Detect which cell encompasses the target text, then output its (x, y) center coordinate. 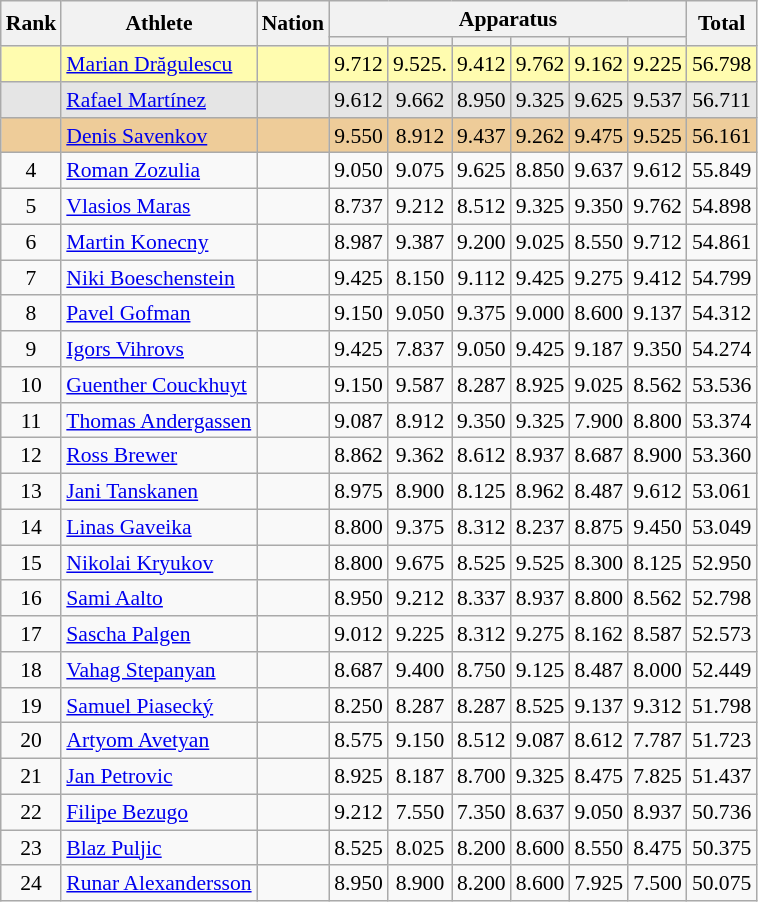
8.025 (420, 848)
53.536 (722, 385)
53.374 (722, 421)
7 (32, 278)
23 (32, 848)
50.375 (722, 848)
9.475 (598, 136)
9.550 (358, 136)
5 (32, 207)
8.700 (482, 777)
Jan Petrovic (158, 777)
50.075 (722, 884)
Ross Brewer (158, 456)
Igors Vihrovs (158, 349)
8.962 (540, 492)
8.250 (358, 706)
8 (32, 314)
7.825 (658, 777)
Vahag Stepanyan (158, 670)
14 (32, 528)
9.537 (658, 100)
52.950 (722, 563)
7.925 (598, 884)
Thomas Andergassen (158, 421)
Linas Gaveika (158, 528)
8.862 (358, 456)
7.350 (482, 813)
7.550 (420, 813)
12 (32, 456)
9 (32, 349)
8.987 (358, 243)
8.637 (540, 813)
8.850 (540, 171)
9.525. (420, 64)
9.437 (482, 136)
9.450 (658, 528)
Rafael Martínez (158, 100)
8.737 (358, 207)
8.337 (482, 599)
56.711 (722, 100)
Runar Alexandersson (158, 884)
Nikolai Kryukov (158, 563)
7.900 (598, 421)
15 (32, 563)
Jani Tanskanen (158, 492)
9.187 (598, 349)
6 (32, 243)
8.575 (358, 741)
Artyom Avetyan (158, 741)
21 (32, 777)
18 (32, 670)
8.237 (540, 528)
Vlasios Maras (158, 207)
51.437 (722, 777)
9.112 (482, 278)
54.312 (722, 314)
9.262 (540, 136)
11 (32, 421)
22 (32, 813)
Pavel Gofman (158, 314)
53.049 (722, 528)
54.274 (722, 349)
53.360 (722, 456)
9.075 (420, 171)
24 (32, 884)
Sami Aalto (158, 599)
9.000 (540, 314)
16 (32, 599)
7.837 (420, 349)
8.750 (482, 670)
8.300 (598, 563)
52.573 (722, 634)
8.875 (598, 528)
8.975 (358, 492)
4 (32, 171)
56.798 (722, 64)
Sascha Palgen (158, 634)
9.637 (598, 171)
9.312 (658, 706)
51.798 (722, 706)
10 (32, 385)
Marian Drăgulescu (158, 64)
9.587 (420, 385)
8.587 (658, 634)
9.200 (482, 243)
Apparatus (508, 19)
54.898 (722, 207)
8.187 (420, 777)
50.736 (722, 813)
Martin Konecny (158, 243)
54.861 (722, 243)
8.162 (598, 634)
8.150 (420, 278)
19 (32, 706)
20 (32, 741)
Total (722, 24)
13 (32, 492)
52.798 (722, 599)
8.000 (658, 670)
Rank (32, 24)
Filipe Bezugo (158, 813)
54.799 (722, 278)
7.500 (658, 884)
Athlete (158, 24)
9.125 (540, 670)
51.723 (722, 741)
Blaz Puljic (158, 848)
Nation (293, 24)
53.061 (722, 492)
9.662 (420, 100)
Denis Savenkov (158, 136)
9.162 (598, 64)
Guenther Couckhuyt (158, 385)
9.362 (420, 456)
Roman Zozulia (158, 171)
Niki Boeschenstein (158, 278)
55.849 (722, 171)
Samuel Piasecký (158, 706)
17 (32, 634)
9.400 (420, 670)
56.161 (722, 136)
9.387 (420, 243)
7.787 (658, 741)
9.675 (420, 563)
9.012 (358, 634)
52.449 (722, 670)
